Return [x, y] of the center of cell containing provided text 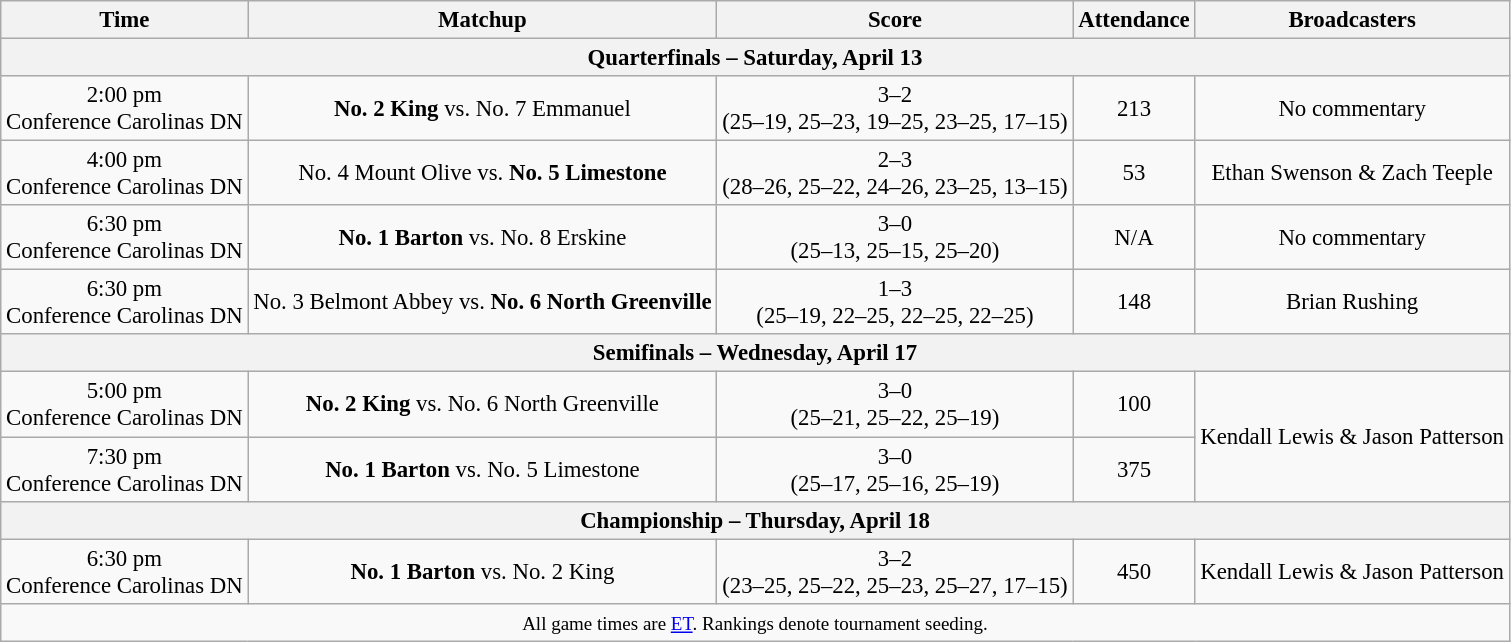
N/A [1134, 238]
3–2(23–25, 25–22, 25–23, 25–27, 17–15) [895, 572]
213 [1134, 108]
Quarterfinals – Saturday, April 13 [756, 58]
Championship – Thursday, April 18 [756, 520]
Brian Rushing [1352, 302]
Broadcasters [1352, 20]
450 [1134, 572]
1–3(25–19, 22–25, 22–25, 22–25) [895, 302]
No. 3 Belmont Abbey vs. No. 6 North Greenville [482, 302]
No. 4 Mount Olive vs. No. 5 Limestone [482, 174]
3–0(25–17, 25–16, 25–19) [895, 470]
No. 1 Barton vs. No. 5 Limestone [482, 470]
Matchup [482, 20]
Attendance [1134, 20]
No. 2 King vs. No. 6 North Greenville [482, 404]
3–2(25–19, 25–23, 19–25, 23–25, 17–15) [895, 108]
Score [895, 20]
3–0(25–21, 25–22, 25–19) [895, 404]
No. 1 Barton vs. No. 8 Erskine [482, 238]
375 [1134, 470]
Ethan Swenson & Zach Teeple [1352, 174]
7:30 pmConference Carolinas DN [124, 470]
53 [1134, 174]
No. 2 King vs. No. 7 Emmanuel [482, 108]
2:00 pmConference Carolinas DN [124, 108]
Semifinals – Wednesday, April 17 [756, 353]
4:00 pmConference Carolinas DN [124, 174]
No. 1 Barton vs. No. 2 King [482, 572]
2–3(28–26, 25–22, 24–26, 23–25, 13–15) [895, 174]
3–0(25–13, 25–15, 25–20) [895, 238]
100 [1134, 404]
5:00 pmConference Carolinas DN [124, 404]
148 [1134, 302]
All game times are ET. Rankings denote tournament seeding. [756, 622]
Time [124, 20]
